Determine the (x, y) coordinate at the center of the cell enclosing the given text.  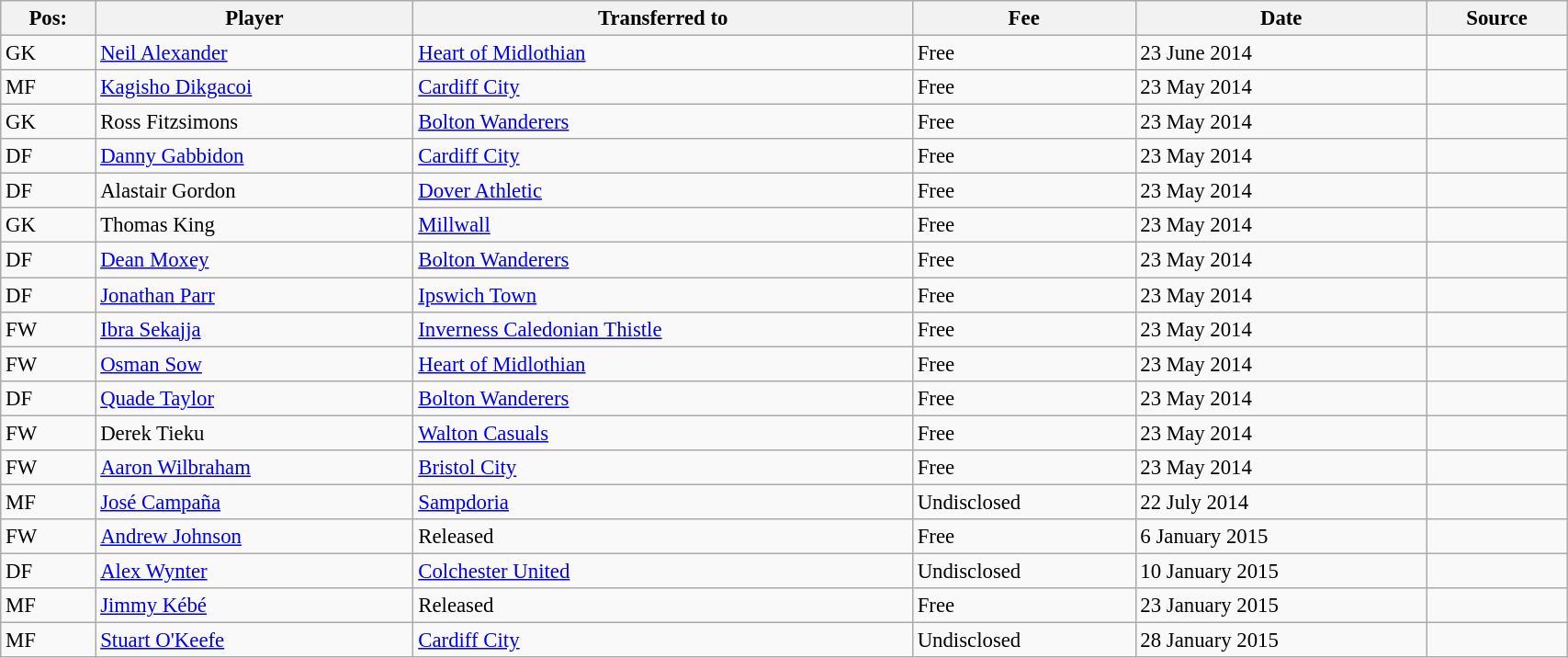
Ross Fitzsimons (254, 122)
Thomas King (254, 225)
Aaron Wilbraham (254, 468)
Danny Gabbidon (254, 156)
Inverness Caledonian Thistle (663, 329)
Jimmy Kébé (254, 606)
28 January 2015 (1280, 641)
Bristol City (663, 468)
José Campaña (254, 502)
Osman Sow (254, 364)
6 January 2015 (1280, 537)
Alastair Gordon (254, 191)
Ibra Sekajja (254, 329)
Millwall (663, 225)
Neil Alexander (254, 53)
10 January 2015 (1280, 571)
Derek Tieku (254, 433)
23 June 2014 (1280, 53)
Fee (1023, 18)
Ipswich Town (663, 295)
Date (1280, 18)
Transferred to (663, 18)
22 July 2014 (1280, 502)
Sampdoria (663, 502)
Stuart O'Keefe (254, 641)
Player (254, 18)
Dover Athletic (663, 191)
Colchester United (663, 571)
23 January 2015 (1280, 606)
Walton Casuals (663, 433)
Source (1496, 18)
Andrew Johnson (254, 537)
Pos: (48, 18)
Kagisho Dikgacoi (254, 87)
Alex Wynter (254, 571)
Jonathan Parr (254, 295)
Quade Taylor (254, 398)
Dean Moxey (254, 260)
